Return (X, Y) of the center of cell containing provided text 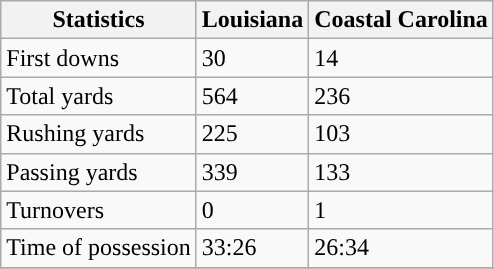
26:34 (402, 248)
30 (252, 58)
33:26 (252, 248)
First downs (99, 58)
1 (402, 210)
225 (252, 134)
Rushing yards (99, 134)
Turnovers (99, 210)
133 (402, 172)
Total yards (99, 96)
14 (402, 58)
Louisiana (252, 20)
103 (402, 134)
Passing yards (99, 172)
0 (252, 210)
236 (402, 96)
Statistics (99, 20)
Time of possession (99, 248)
564 (252, 96)
339 (252, 172)
Coastal Carolina (402, 20)
